Pinpoint the cell where the given text exists, returning its (X, Y) midpoint coordinate. 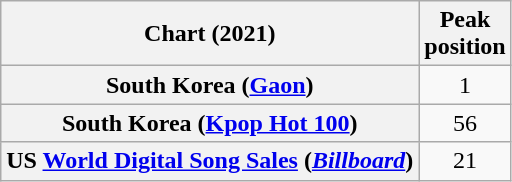
Peakposition (465, 34)
21 (465, 161)
South Korea (Gaon) (210, 85)
56 (465, 123)
South Korea (Kpop Hot 100) (210, 123)
1 (465, 85)
US World Digital Song Sales (Billboard) (210, 161)
Chart (2021) (210, 34)
